Identify which cell holds the provided text, then report its (x, y) central coordinate. 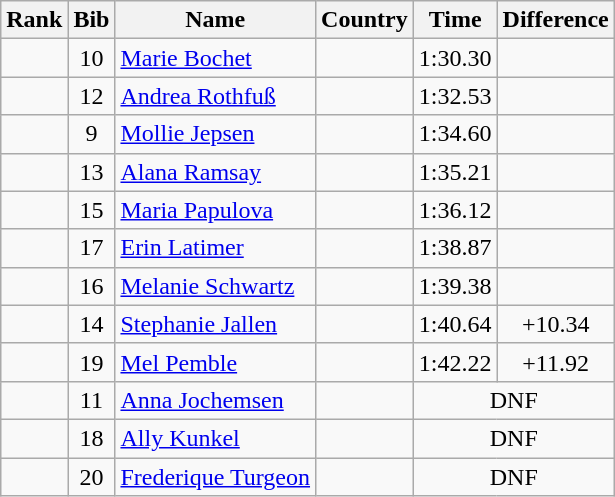
1:36.12 (455, 210)
1:34.60 (455, 134)
16 (92, 286)
11 (92, 400)
Anna Jochemsen (216, 400)
1:38.87 (455, 248)
Stephanie Jallen (216, 324)
Ally Kunkel (216, 438)
Mel Pemble (216, 362)
1:35.21 (455, 172)
1:40.64 (455, 324)
19 (92, 362)
Country (365, 20)
Erin Latimer (216, 248)
13 (92, 172)
1:32.53 (455, 96)
Difference (556, 20)
Bib (92, 20)
+11.92 (556, 362)
14 (92, 324)
Time (455, 20)
18 (92, 438)
Marie Bochet (216, 58)
Name (216, 20)
12 (92, 96)
Alana Ramsay (216, 172)
Frederique Turgeon (216, 477)
10 (92, 58)
+10.34 (556, 324)
1:42.22 (455, 362)
Mollie Jepsen (216, 134)
Andrea Rothfuß (216, 96)
Rank (34, 20)
17 (92, 248)
15 (92, 210)
20 (92, 477)
9 (92, 134)
1:30.30 (455, 58)
Maria Papulova (216, 210)
1:39.38 (455, 286)
Melanie Schwartz (216, 286)
